For the text-containing cell, return its midpoint in [x, y] coordinate format. 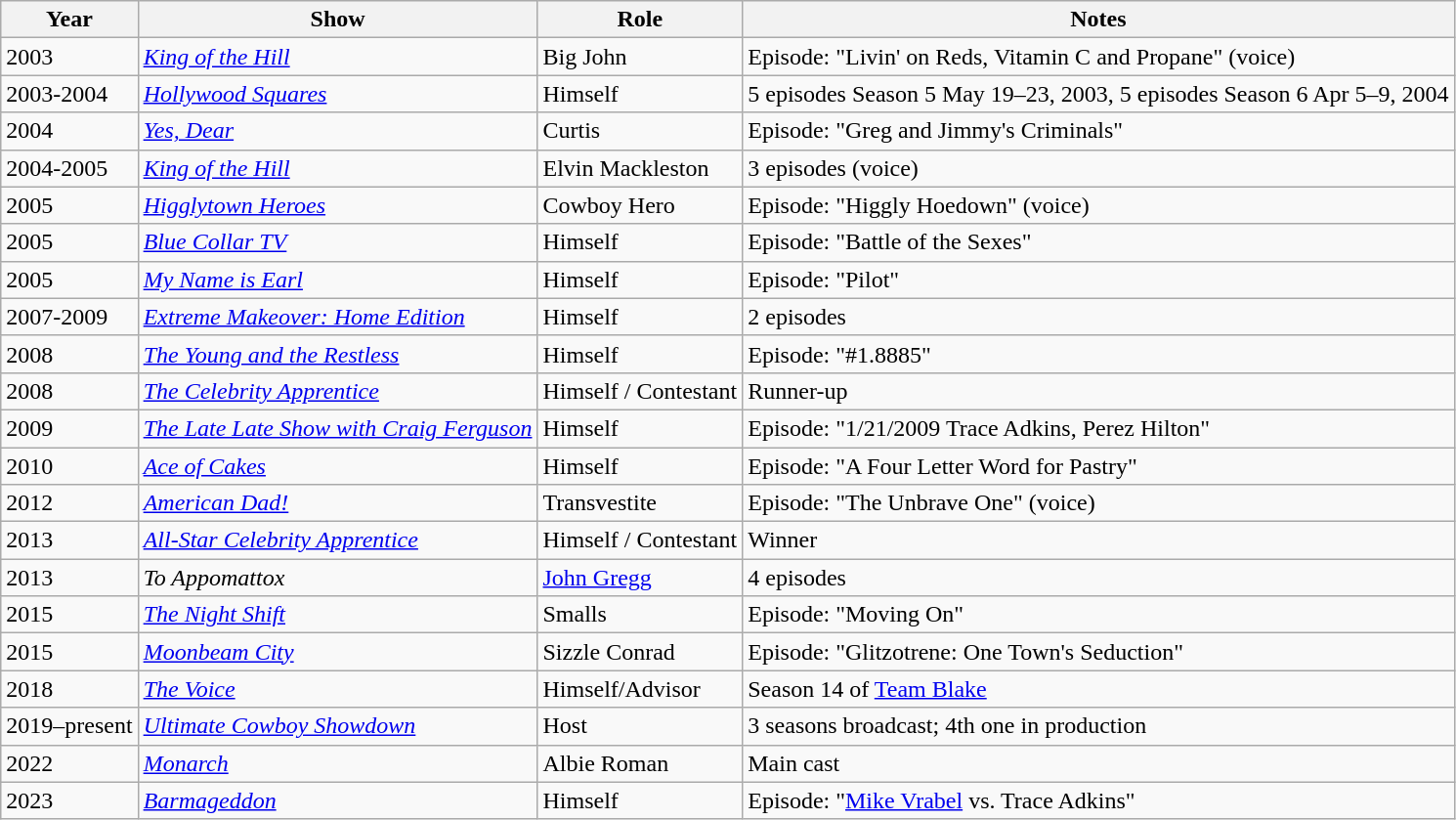
2022 [69, 763]
Elvin Mackleston [640, 168]
Winner [1098, 540]
3 episodes (voice) [1098, 168]
Ultimate Cowboy Showdown [338, 726]
Year [69, 20]
Big John [640, 57]
The Young and the Restless [338, 354]
Episode: "Moving On" [1098, 615]
The Voice [338, 689]
2003 [69, 57]
Smalls [640, 615]
Monarch [338, 763]
2023 [69, 800]
Runner-up [1098, 391]
Sizzle Conrad [640, 652]
Episode: "Livin' on Reds, Vitamin C and Propane" (voice) [1098, 57]
Ace of Cakes [338, 466]
2009 [69, 428]
2018 [69, 689]
2010 [69, 466]
Himself/Advisor [640, 689]
Episode: "Battle of the Sexes" [1098, 242]
Curtis [640, 131]
2012 [69, 503]
4 episodes [1098, 578]
Cowboy Hero [640, 205]
Hollywood Squares [338, 94]
Transvestite [640, 503]
2007-2009 [69, 317]
Episode: "A Four Letter Word for Pastry" [1098, 466]
Moonbeam City [338, 652]
Episode: "#1.8885" [1098, 354]
Episode: "The Unbrave One" (voice) [1098, 503]
Notes [1098, 20]
Blue Collar TV [338, 242]
5 episodes Season 5 May 19–23, 2003, 5 episodes Season 6 Apr 5–9, 2004 [1098, 94]
The Night Shift [338, 615]
Extreme Makeover: Home Edition [338, 317]
2004-2005 [69, 168]
My Name is Earl [338, 280]
American Dad! [338, 503]
To Appomattox [338, 578]
2004 [69, 131]
3 seasons broadcast; 4th one in production [1098, 726]
2019–present [69, 726]
2003-2004 [69, 94]
Episode: "Higgly Hoedown" (voice) [1098, 205]
Main cast [1098, 763]
Episode: "Greg and Jimmy's Criminals" [1098, 131]
Role [640, 20]
Show [338, 20]
Albie Roman [640, 763]
Episode: "Glitzotrene: One Town's Seduction" [1098, 652]
John Gregg [640, 578]
The Celebrity Apprentice [338, 391]
Yes, Dear [338, 131]
Higglytown Heroes [338, 205]
Barmageddon [338, 800]
Host [640, 726]
2 episodes [1098, 317]
All-Star Celebrity Apprentice [338, 540]
Episode: "Pilot" [1098, 280]
Season 14 of Team Blake [1098, 689]
Episode: "1/21/2009 Trace Adkins, Perez Hilton" [1098, 428]
The Late Late Show with Craig Ferguson [338, 428]
Episode: "Mike Vrabel vs. Trace Adkins" [1098, 800]
